Return [x, y] of the center of cell containing provided text 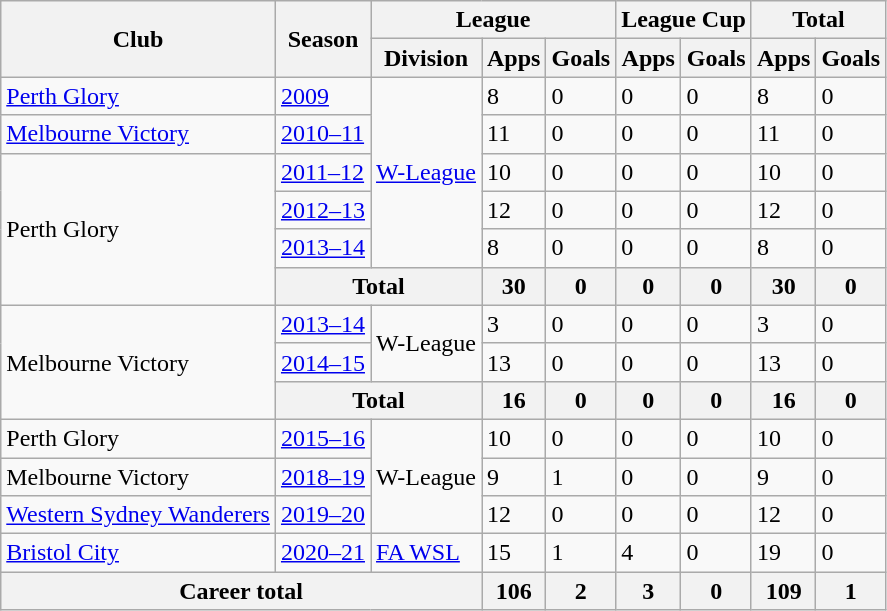
2011–12 [322, 172]
4 [648, 553]
Club [138, 39]
2014–15 [322, 362]
2019–20 [322, 515]
2020–21 [322, 553]
League [492, 20]
2015–16 [322, 438]
15 [514, 553]
FA WSL [426, 553]
106 [514, 591]
2 [581, 591]
19 [783, 553]
Season [322, 39]
Western Sydney Wanderers [138, 515]
Bristol City [138, 553]
League Cup [684, 20]
2009 [322, 96]
2010–11 [322, 134]
Division [426, 58]
2018–19 [322, 477]
2012–13 [322, 210]
109 [783, 591]
Career total [242, 591]
